Locate the cell with the specified text and output its (x, y) center coordinate. 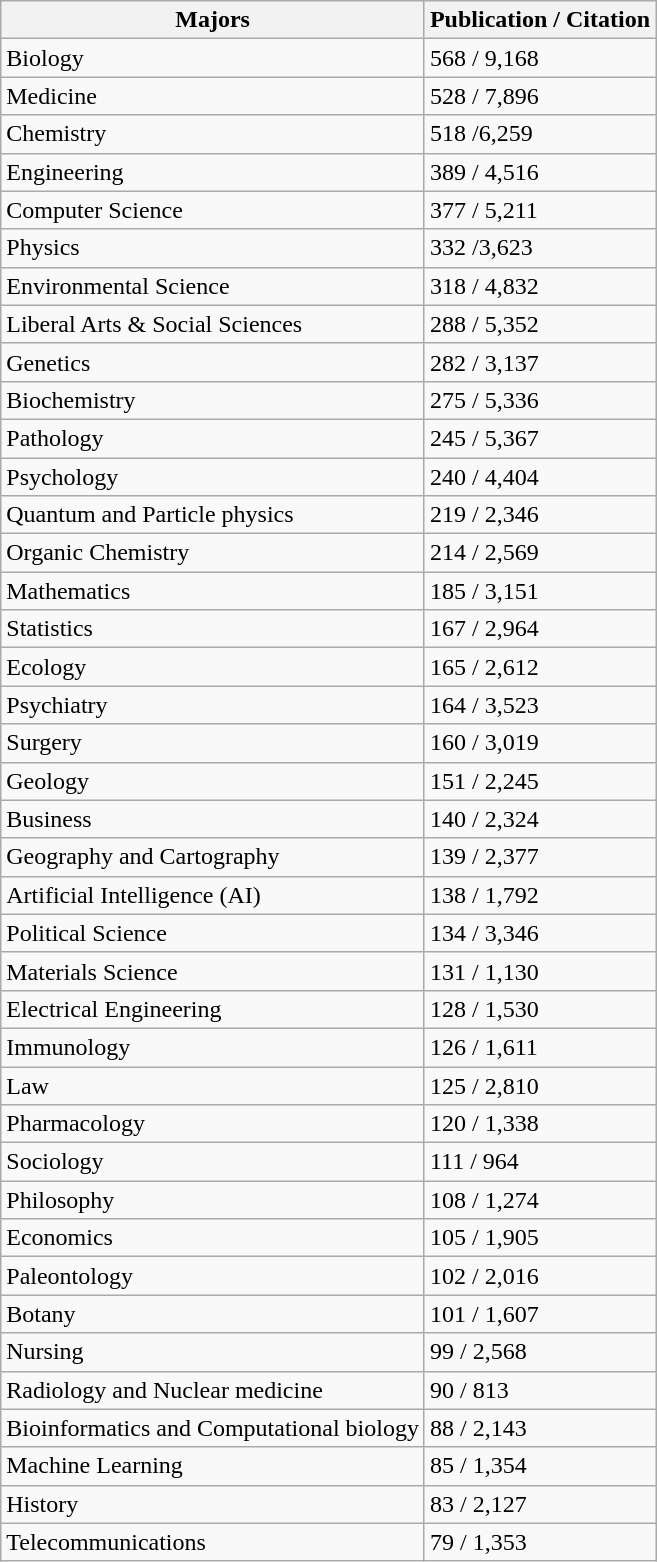
Materials Science (213, 971)
79 / 1,353 (540, 1542)
Organic Chemistry (213, 553)
134 / 3,346 (540, 933)
Artificial Intelligence (AI) (213, 895)
Publication / Citation (540, 20)
126 / 1,611 (540, 1047)
332 /3,623 (540, 248)
Psychology (213, 477)
88 / 2,143 (540, 1428)
Physics (213, 248)
Geology (213, 781)
Majors (213, 20)
185 / 3,151 (540, 591)
Quantum and Particle physics (213, 515)
275 / 5,336 (540, 400)
99 / 2,568 (540, 1352)
Immunology (213, 1047)
245 / 5,367 (540, 438)
Law (213, 1085)
Psychiatry (213, 705)
151 / 2,245 (540, 781)
282 / 3,137 (540, 362)
Nursing (213, 1352)
219 / 2,346 (540, 515)
Genetics (213, 362)
Bioinformatics and Computational biology (213, 1428)
Biology (213, 58)
139 / 2,377 (540, 857)
Economics (213, 1238)
131 / 1,130 (540, 971)
568 / 9,168 (540, 58)
125 / 2,810 (540, 1085)
83 / 2,127 (540, 1504)
Geography and Cartography (213, 857)
Radiology and Nuclear medicine (213, 1390)
Business (213, 819)
160 / 3,019 (540, 743)
Pathology (213, 438)
Electrical Engineering (213, 1009)
Philosophy (213, 1200)
Mathematics (213, 591)
377 / 5,211 (540, 210)
Biochemistry (213, 400)
120 / 1,338 (540, 1124)
165 / 2,612 (540, 667)
164 / 3,523 (540, 705)
Botany (213, 1314)
108 / 1,274 (540, 1200)
Ecology (213, 667)
Statistics (213, 629)
105 / 1,905 (540, 1238)
167 / 2,964 (540, 629)
Political Science (213, 933)
Environmental Science (213, 286)
Telecommunications (213, 1542)
318 / 4,832 (540, 286)
288 / 5,352 (540, 324)
Engineering (213, 172)
Medicine (213, 96)
528 / 7,896 (540, 96)
102 / 2,016 (540, 1276)
101 / 1,607 (540, 1314)
128 / 1,530 (540, 1009)
138 / 1,792 (540, 895)
Machine Learning (213, 1466)
240 / 4,404 (540, 477)
214 / 2,569 (540, 553)
389 / 4,516 (540, 172)
518 /6,259 (540, 134)
85 / 1,354 (540, 1466)
Chemistry (213, 134)
Pharmacology (213, 1124)
90 / 813 (540, 1390)
Computer Science (213, 210)
Liberal Arts & Social Sciences (213, 324)
Sociology (213, 1162)
Paleontology (213, 1276)
140 / 2,324 (540, 819)
History (213, 1504)
Surgery (213, 743)
111 / 964 (540, 1162)
